Capture the cell that displays the provided text and extract its (X, Y) central coordinate. 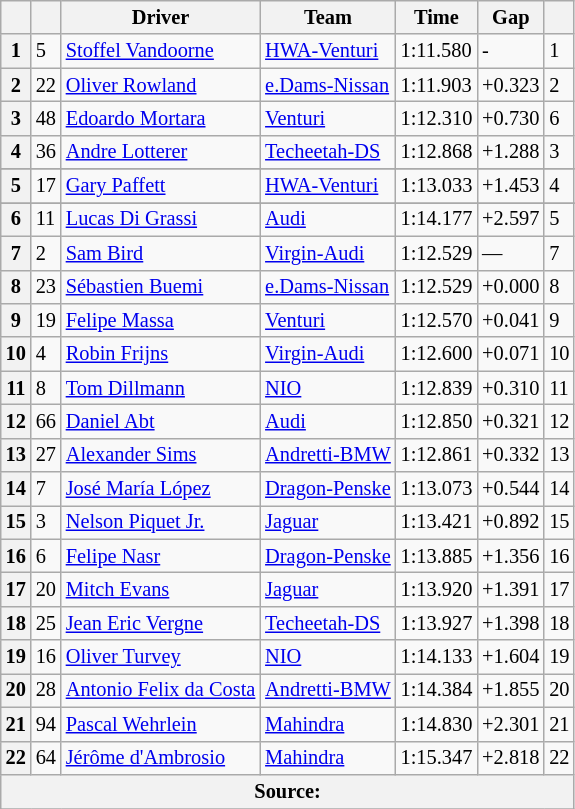
1:15.347 (437, 758)
Antonio Felix da Costa (160, 690)
Stoffel Vandoorne (160, 51)
1:14.830 (437, 724)
+1.356 (510, 556)
+0.544 (510, 489)
+0.071 (510, 354)
1:13.920 (437, 589)
Daniel Abt (160, 421)
Driver (160, 17)
Team (328, 17)
25 (46, 623)
Tom Dillmann (160, 388)
Oliver Rowland (160, 85)
José María López (160, 489)
1:11.903 (437, 85)
Sam Bird (160, 253)
+2.597 (510, 219)
1:13.421 (437, 522)
1:13.033 (437, 186)
64 (46, 758)
Jérôme d'Ambrosio (160, 758)
1:14.133 (437, 657)
Gap (510, 17)
28 (46, 690)
+1.288 (510, 152)
1:12.600 (437, 354)
+2.301 (510, 724)
66 (46, 421)
+0.332 (510, 455)
1:12.839 (437, 388)
Source: (288, 791)
— (510, 253)
1:11.580 (437, 51)
1:14.384 (437, 690)
Pascal Wehrlein (160, 724)
Felipe Nasr (160, 556)
- (510, 51)
+1.391 (510, 589)
Time (437, 17)
1:12.868 (437, 152)
Nelson Piquet Jr. (160, 522)
+2.818 (510, 758)
+1.855 (510, 690)
94 (46, 724)
1:12.570 (437, 320)
1:12.850 (437, 421)
1:13.927 (437, 623)
1:12.310 (437, 118)
1:14.177 (437, 219)
1:13.885 (437, 556)
48 (46, 118)
27 (46, 455)
Sébastien Buemi (160, 287)
Gary Paffett (160, 186)
23 (46, 287)
+0.041 (510, 320)
+0.730 (510, 118)
+1.604 (510, 657)
Robin Frijns (160, 354)
+0.892 (510, 522)
+1.453 (510, 186)
Felipe Massa (160, 320)
Edoardo Mortara (160, 118)
+0.310 (510, 388)
Andre Lotterer (160, 152)
+0.000 (510, 287)
+1.398 (510, 623)
Lucas Di Grassi (160, 219)
+0.323 (510, 85)
1:12.861 (437, 455)
Alexander Sims (160, 455)
+0.321 (510, 421)
1:13.073 (437, 489)
Jean Eric Vergne (160, 623)
Oliver Turvey (160, 657)
Mitch Evans (160, 589)
36 (46, 152)
